Pinpoint the cell where the given text exists, returning its (x, y) midpoint coordinate. 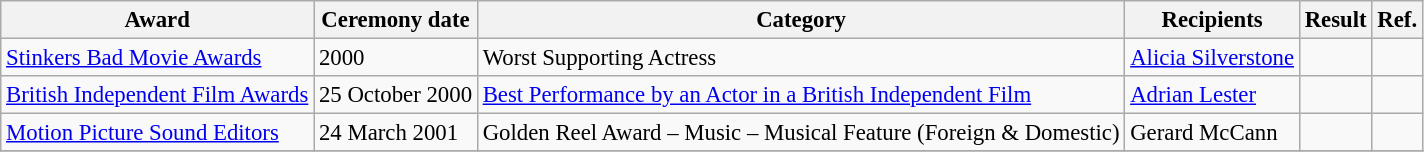
Worst Supporting Actress (801, 58)
Recipients (1212, 20)
Gerard McCann (1212, 133)
Category (801, 20)
Ceremony date (396, 20)
Award (158, 20)
2000 (396, 58)
British Independent Film Awards (158, 95)
Golden Reel Award – Music – Musical Feature (Foreign & Domestic) (801, 133)
24 March 2001 (396, 133)
25 October 2000 (396, 95)
Motion Picture Sound Editors (158, 133)
Stinkers Bad Movie Awards (158, 58)
Ref. (1397, 20)
Alicia Silverstone (1212, 58)
Best Performance by an Actor in a British Independent Film (801, 95)
Result (1336, 20)
Adrian Lester (1212, 95)
